Extract the (X, Y) coordinate from the center of the cell holding the provided text.  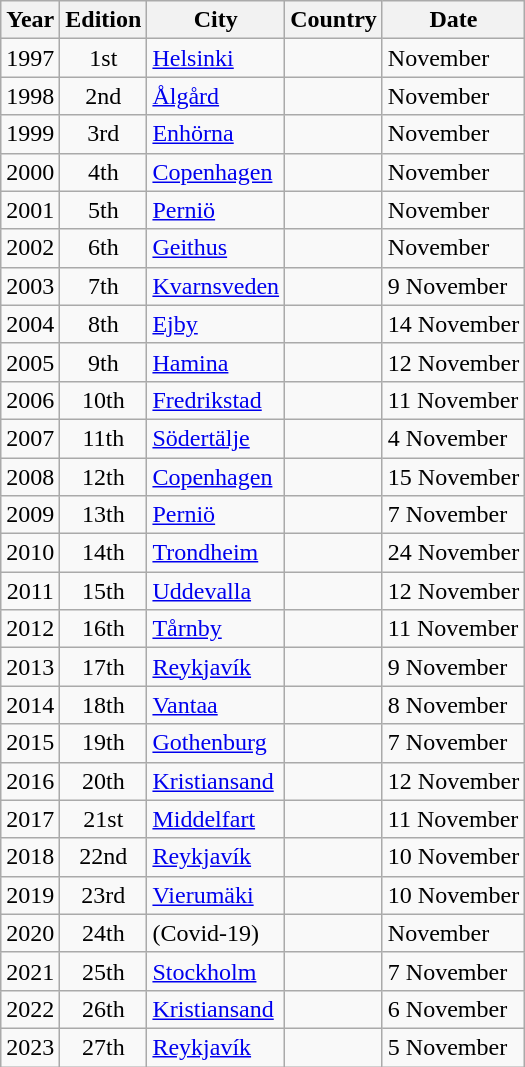
22nd (104, 857)
2nd (104, 96)
1998 (30, 96)
15th (104, 591)
8 November (453, 705)
2003 (30, 286)
14 November (453, 324)
2011 (30, 591)
7th (104, 286)
6th (104, 248)
Date (453, 20)
2018 (30, 857)
2000 (30, 172)
12th (104, 477)
5 November (453, 1047)
2013 (30, 667)
1st (104, 58)
2019 (30, 895)
17th (104, 667)
14th (104, 553)
2007 (30, 438)
Kvarnsveden (216, 286)
2001 (30, 210)
Stockholm (216, 971)
Ejby (216, 324)
2008 (30, 477)
10th (104, 400)
Ålgård (216, 96)
15 November (453, 477)
13th (104, 515)
2020 (30, 933)
2009 (30, 515)
3rd (104, 134)
Edition (104, 20)
(Covid-19) (216, 933)
Hamina (216, 362)
2002 (30, 248)
Geithus (216, 248)
Fredrikstad (216, 400)
24 November (453, 553)
26th (104, 1009)
Tårnby (216, 629)
16th (104, 629)
Year (30, 20)
2010 (30, 553)
Södertälje (216, 438)
2022 (30, 1009)
City (216, 20)
19th (104, 743)
Country (334, 20)
Helsinki (216, 58)
2005 (30, 362)
2006 (30, 400)
21st (104, 819)
4 November (453, 438)
Vierumäki (216, 895)
11th (104, 438)
4th (104, 172)
8th (104, 324)
20th (104, 781)
Vantaa (216, 705)
Trondheim (216, 553)
18th (104, 705)
Uddevalla (216, 591)
2021 (30, 971)
Enhörna (216, 134)
23rd (104, 895)
9th (104, 362)
27th (104, 1047)
24th (104, 933)
2017 (30, 819)
Middelfart (216, 819)
1997 (30, 58)
25th (104, 971)
2016 (30, 781)
1999 (30, 134)
2023 (30, 1047)
Gothenburg (216, 743)
2012 (30, 629)
2014 (30, 705)
6 November (453, 1009)
2015 (30, 743)
2004 (30, 324)
5th (104, 210)
